Return [X, Y] of the center of cell containing provided text 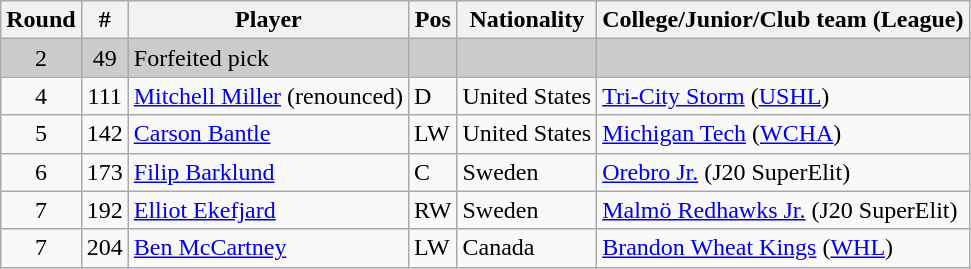
Ben McCartney [268, 248]
2 [41, 58]
RW [433, 210]
Malmö Redhawks Jr. (J20 SuperElit) [783, 210]
111 [104, 96]
Mitchell Miller (renounced) [268, 96]
Elliot Ekefjard [268, 210]
Brandon Wheat Kings (WHL) [783, 248]
Pos [433, 20]
6 [41, 172]
173 [104, 172]
5 [41, 134]
Canada [527, 248]
Orebro Jr. (J20 SuperElit) [783, 172]
C [433, 172]
Player [268, 20]
204 [104, 248]
Tri-City Storm (USHL) [783, 96]
192 [104, 210]
College/Junior/Club team (League) [783, 20]
Carson Bantle [268, 134]
# [104, 20]
Filip Barklund [268, 172]
4 [41, 96]
D [433, 96]
Nationality [527, 20]
Forfeited pick [268, 58]
142 [104, 134]
Michigan Tech (WCHA) [783, 134]
Round [41, 20]
49 [104, 58]
